Output the [x, y] coordinate of the center of the cell containing the given text.  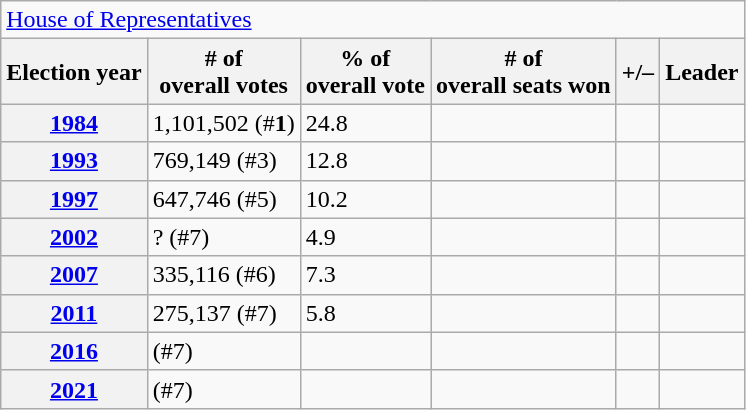
5.8 [365, 313]
647,746 (#5) [224, 199]
Election year [74, 72]
House of Representatives [372, 20]
+/– [638, 72]
? (#7) [224, 237]
% ofoverall vote [365, 72]
Leader [702, 72]
# ofoverall votes [224, 72]
# ofoverall seats won [524, 72]
1993 [74, 161]
10.2 [365, 199]
2016 [74, 351]
2002 [74, 237]
769,149 (#3) [224, 161]
2011 [74, 313]
12.8 [365, 161]
275,137 (#7) [224, 313]
335,116 (#6) [224, 275]
24.8 [365, 123]
7.3 [365, 275]
2007 [74, 275]
1997 [74, 199]
2021 [74, 389]
4.9 [365, 237]
1,101,502 (#1) [224, 123]
1984 [74, 123]
